Return [x, y] of the center of cell containing provided text 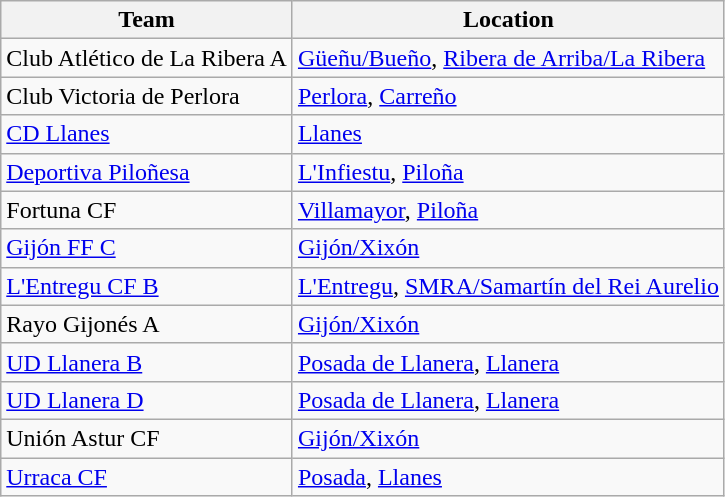
L'Entregu CF B [147, 286]
UD Llanera B [147, 362]
Urraca CF [147, 477]
Güeñu/Bueño, Ribera de Arriba/La Ribera [508, 58]
Gijón FF C [147, 248]
Rayo Gijonés A [147, 324]
CD Llanes [147, 134]
Club Victoria de Perlora [147, 96]
Perlora, Carreño [508, 96]
Unión Astur CF [147, 438]
Llanes [508, 134]
Posada, Llanes [508, 477]
Fortuna CF [147, 210]
L'Infiestu, Piloña [508, 172]
UD Llanera D [147, 400]
Team [147, 20]
Villamayor, Piloña [508, 210]
Club Atlético de La Ribera A [147, 58]
Location [508, 20]
Deportiva Piloñesa [147, 172]
L'Entregu, SMRA/Samartín del Rei Aurelio [508, 286]
